From the cell containing the given text, extract its center point as (x, y) coordinate. 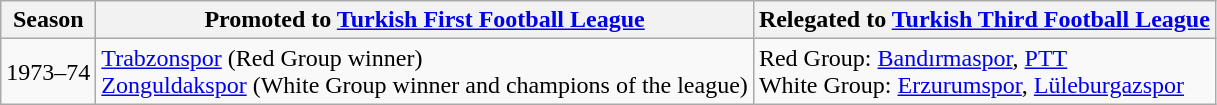
1973–74 (48, 72)
Trabzonspor (Red Group winner)Zonguldakspor (White Group winner and champions of the league) (425, 72)
Season (48, 20)
Relegated to Turkish Third Football League (984, 20)
Promoted to Turkish First Football League (425, 20)
Red Group: Bandırmaspor, PTTWhite Group: Erzurumspor, Lüleburgazspor (984, 72)
